Provide the (x, y) coordinate of the cell's center where the given text is located.  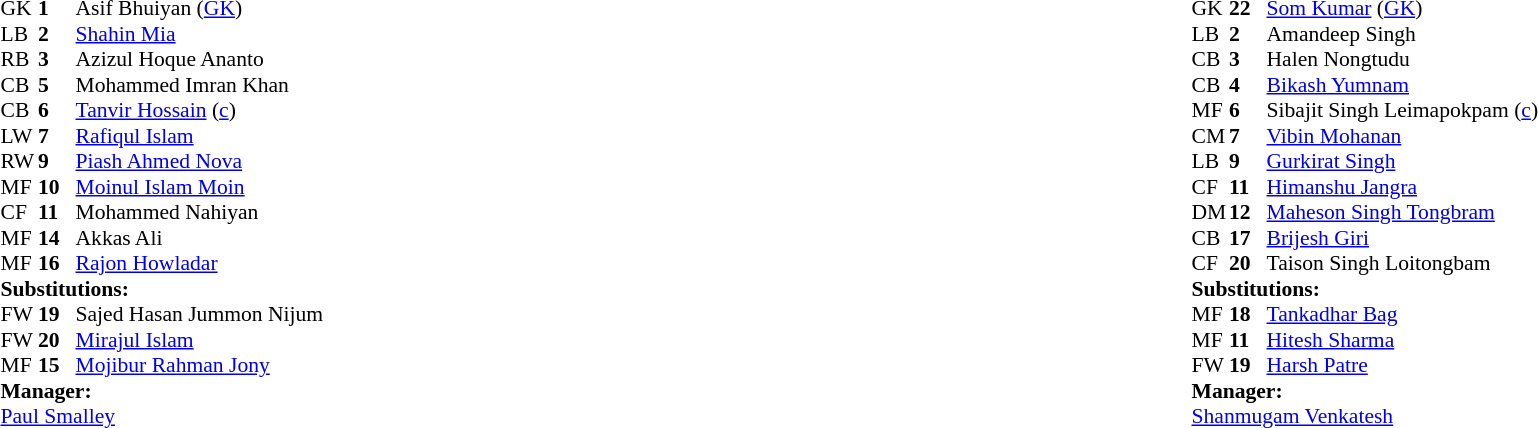
17 (1248, 238)
RW (19, 161)
4 (1248, 85)
LW (19, 136)
Sajed Hasan Jummon Nijum (200, 315)
Rajon Howladar (200, 263)
CM (1211, 136)
12 (1248, 213)
Shahin Mia (200, 34)
Substitutions: (162, 289)
5 (57, 85)
Piash Ahmed Nova (200, 161)
Akkas Ali (200, 238)
10 (57, 187)
16 (57, 263)
Moinul Islam Moin (200, 187)
Mirajul Islam (200, 340)
Azizul Hoque Ananto (200, 59)
DM (1211, 213)
18 (1248, 315)
Mohammed Imran Khan (200, 85)
Manager: (162, 391)
RB (19, 59)
14 (57, 238)
Mohammed Nahiyan (200, 213)
15 (57, 365)
Tanvir Hossain (c) (200, 111)
Mojibur Rahman Jony (200, 365)
Rafiqul Islam (200, 136)
